Return the [x, y] coordinate for the center point of the cell that contains the specified text.  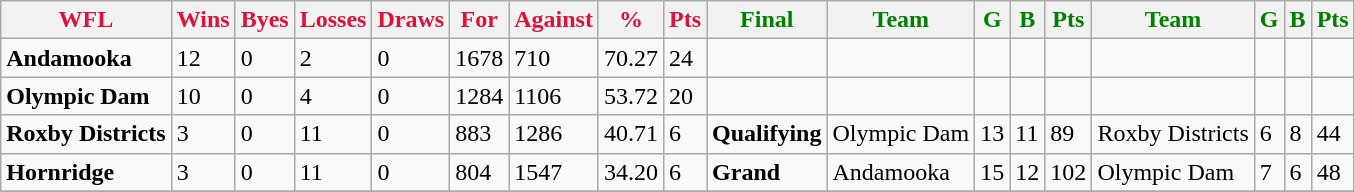
1286 [554, 134]
% [630, 20]
44 [1332, 134]
804 [480, 172]
Byes [264, 20]
Final [767, 20]
WFL [86, 20]
Qualifying [767, 134]
883 [480, 134]
70.27 [630, 58]
Grand [767, 172]
2 [333, 58]
1106 [554, 96]
4 [333, 96]
710 [554, 58]
53.72 [630, 96]
Losses [333, 20]
40.71 [630, 134]
For [480, 20]
48 [1332, 172]
89 [1068, 134]
34.20 [630, 172]
1678 [480, 58]
20 [686, 96]
24 [686, 58]
102 [1068, 172]
13 [992, 134]
Draws [411, 20]
10 [203, 96]
8 [1298, 134]
1284 [480, 96]
7 [1269, 172]
1547 [554, 172]
Hornridge [86, 172]
Against [554, 20]
Wins [203, 20]
15 [992, 172]
